Search for the cell housing the specified text and yield its (x, y) center coordinate. 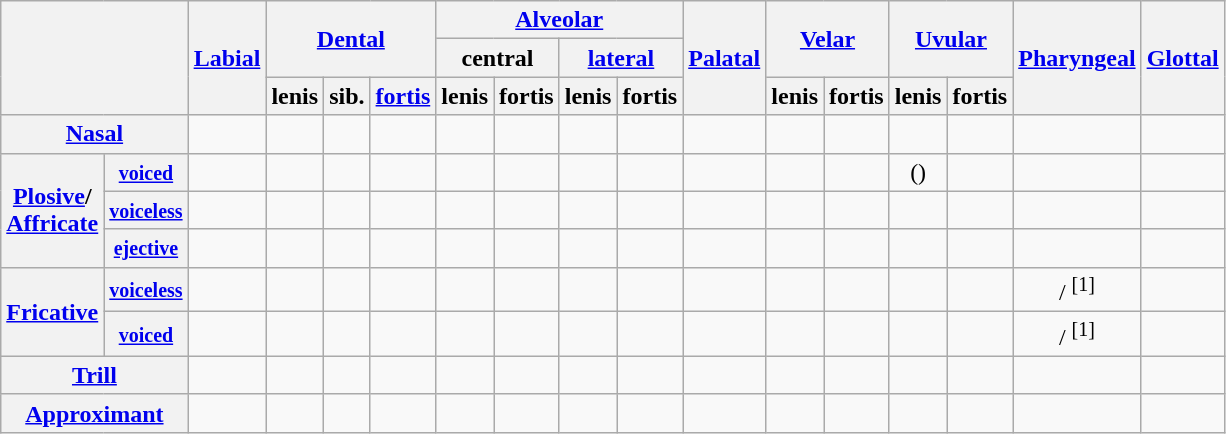
Palatal (724, 58)
Velar (828, 39)
sib. (347, 96)
Pharyngeal (1077, 58)
Fricative (52, 312)
Dental (351, 39)
Labial (227, 58)
Glottal (1182, 58)
Alveolar (560, 20)
Trill (94, 375)
Uvular (950, 39)
central (498, 58)
() (918, 172)
Nasal (94, 134)
Approximant (94, 413)
ejective (146, 248)
lateral (620, 58)
Plosive/Affricate (52, 210)
